Capture the cell that displays the provided text and extract its (X, Y) central coordinate. 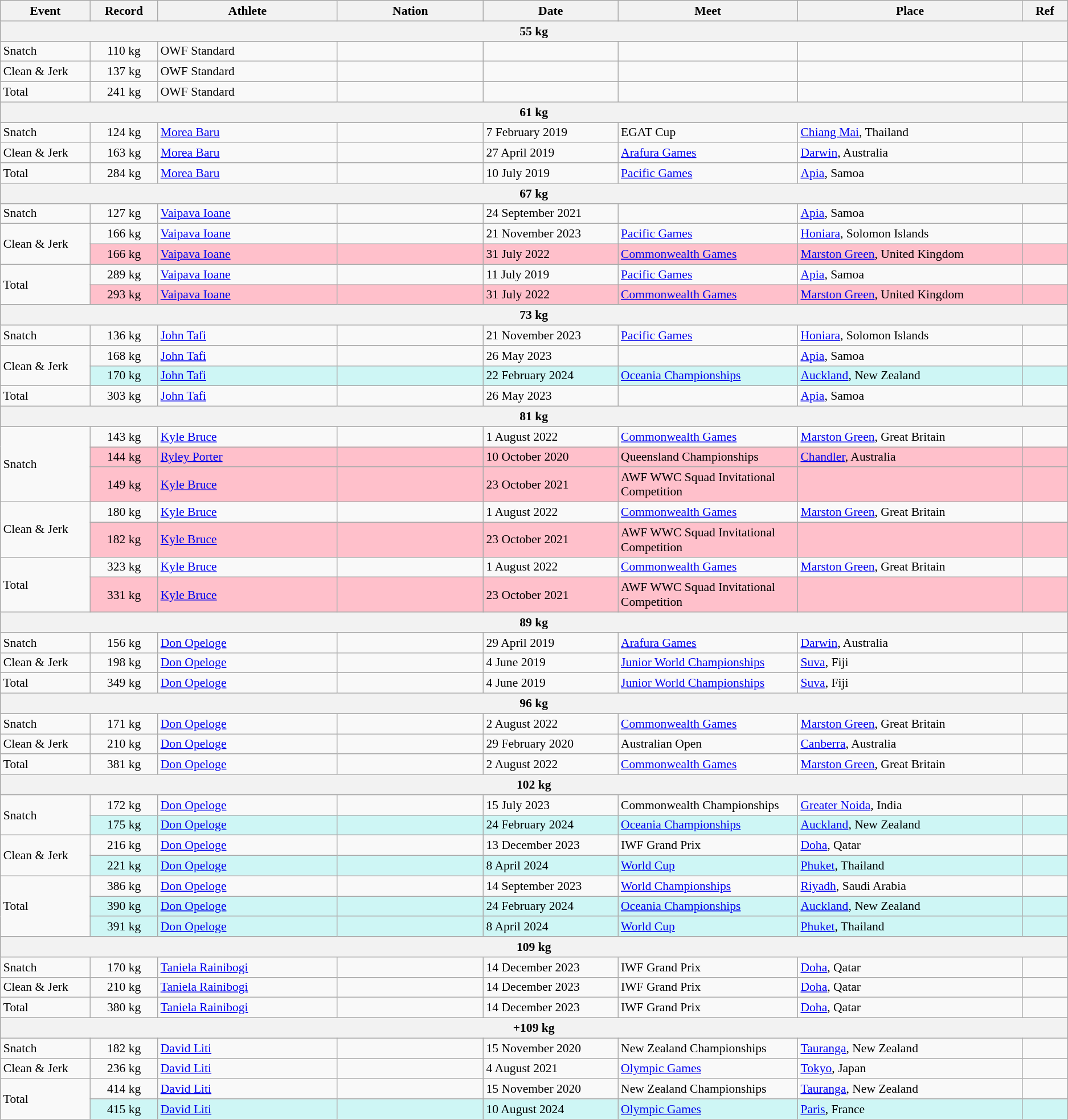
349 kg (124, 683)
216 kg (124, 846)
Nation (410, 11)
13 December 2023 (550, 846)
109 kg (534, 947)
Greater Noida, India (910, 805)
10 July 2019 (550, 173)
415 kg (124, 1109)
172 kg (124, 805)
Event (46, 11)
EGAT Cup (707, 133)
221 kg (124, 866)
15 July 2023 (550, 805)
171 kg (124, 724)
180 kg (124, 512)
293 kg (124, 295)
89 kg (534, 622)
55 kg (534, 31)
Chandler, Australia (910, 457)
414 kg (124, 1089)
Canberra, Australia (910, 744)
Ryley Porter (247, 457)
144 kg (124, 457)
Australian Open (707, 744)
4 August 2021 (550, 1069)
127 kg (124, 214)
136 kg (124, 335)
386 kg (124, 886)
380 kg (124, 1008)
81 kg (534, 417)
198 kg (124, 663)
29 April 2019 (550, 643)
10 August 2024 (550, 1109)
241 kg (124, 92)
Queensland Championships (707, 457)
390 kg (124, 906)
10 October 2020 (550, 457)
Commonwealth Championships (707, 805)
Ref (1045, 11)
22 February 2024 (550, 376)
24 September 2021 (550, 214)
143 kg (124, 437)
Date (550, 11)
Athlete (247, 11)
381 kg (124, 765)
289 kg (124, 274)
284 kg (124, 173)
175 kg (124, 825)
303 kg (124, 396)
14 September 2023 (550, 886)
Tokyo, Japan (910, 1069)
61 kg (534, 112)
Chiang Mai, Thailand (910, 133)
Meet (707, 11)
27 April 2019 (550, 153)
323 kg (124, 567)
391 kg (124, 927)
137 kg (124, 72)
96 kg (534, 704)
73 kg (534, 315)
110 kg (124, 51)
156 kg (124, 643)
7 February 2019 (550, 133)
124 kg (124, 133)
Riyadh, Saudi Arabia (910, 886)
+109 kg (534, 1028)
67 kg (534, 194)
Paris, France (910, 1109)
102 kg (534, 785)
Record (124, 11)
168 kg (124, 356)
331 kg (124, 594)
149 kg (124, 485)
29 February 2020 (550, 744)
236 kg (124, 1069)
11 July 2019 (550, 274)
World Championships (707, 886)
163 kg (124, 153)
Place (910, 11)
